Locate the cell with the specified text and output its (x, y) center coordinate. 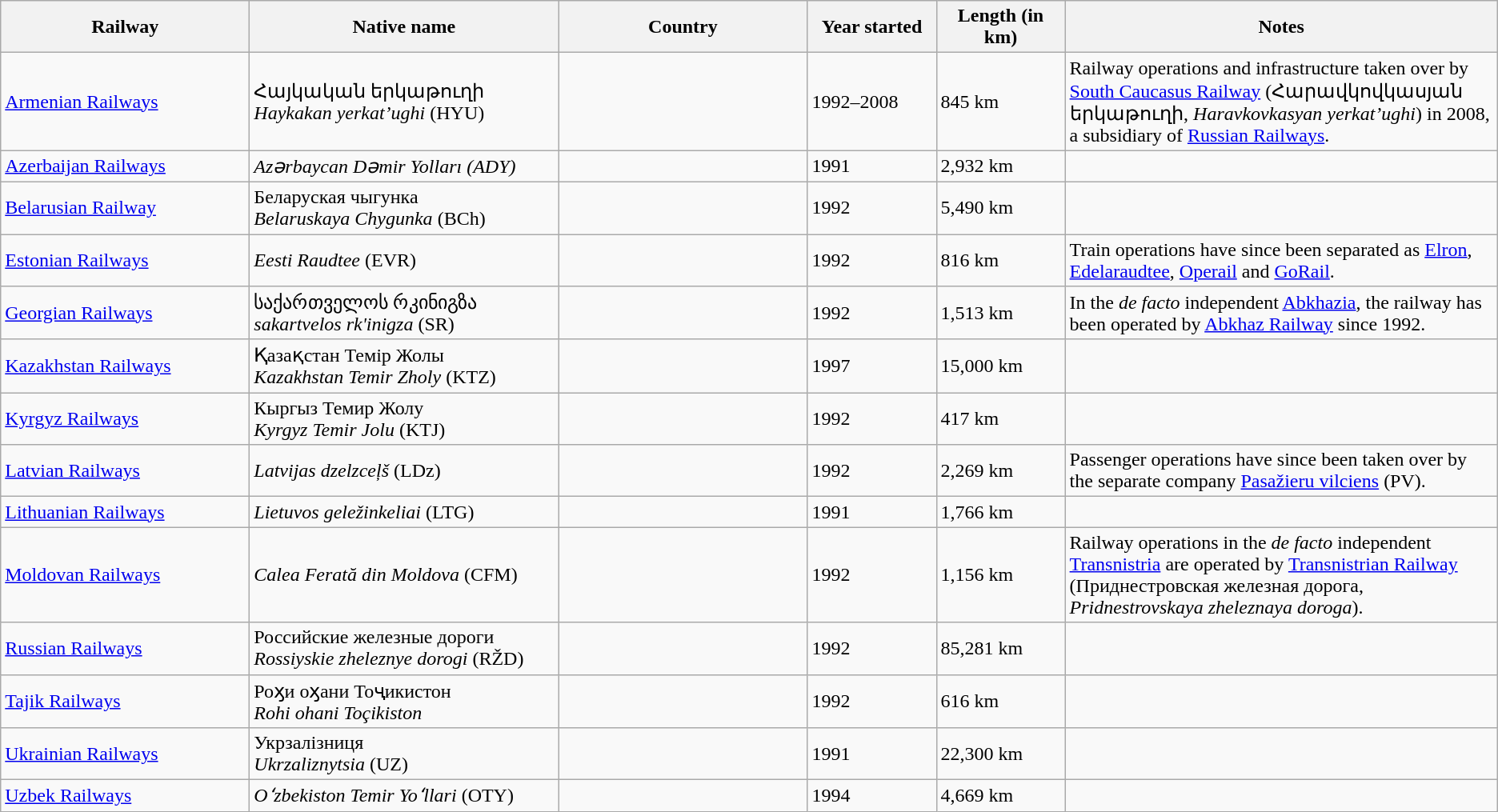
Estonian Railways (125, 259)
Кыргыз Темир ЖолуKyrgyz Temir Jolu (KTJ) (404, 419)
1,156 km (1000, 574)
Year started (872, 27)
Calea Ferată din Moldova (CFM) (404, 574)
Lithuanian Railways (125, 512)
Armenian Railways (125, 102)
616 km (1000, 701)
1,513 km (1000, 314)
Georgian Railways (125, 314)
1994 (872, 796)
Railway (125, 27)
Uzbek Railways (125, 796)
Notes (1281, 27)
Native name (404, 27)
Tajik Railways (125, 701)
Oʻzbekiston Temir Yoʻllari (OTY) (404, 796)
საქართველოს რკინიგზაsakartvelos rk'inigza (SR) (404, 314)
Moldovan Railways (125, 574)
1,766 km (1000, 512)
Azərbaycan Dəmir Yolları (ADY) (404, 166)
Country (683, 27)
Kyrgyz Railways (125, 419)
845 km (1000, 102)
Azerbaijan Railways (125, 166)
In the de facto independent Abkhazia, the railway has been operated by Abkhaz Railway since 1992. (1281, 314)
Latvian Railways (125, 470)
Eesti Raudtee (EVR) (404, 259)
Роӽи оӽани ТоҷикистонRohi ohani Toçikiston (404, 701)
85,281 km (1000, 648)
2,932 km (1000, 166)
4,669 km (1000, 796)
Kazakhstan Railways (125, 366)
Passenger operations have since been taken over by the separate company Pasažieru vilciens (PV). (1281, 470)
Train operations have since been separated as Elron, Edelaraudtee, Operail and GoRail. (1281, 259)
Lietuvos geležinkeliai (LTG) (404, 512)
Հայկական երկաթուղիHaykakan yerkat’ughi (HYU) (404, 102)
1997 (872, 366)
Қазақстан Темір ЖолыKazakhstan Temir Zholy (KTZ) (404, 366)
Latvijas dzelzceļš (LDz) (404, 470)
15,000 km (1000, 366)
816 km (1000, 259)
22,300 km (1000, 754)
417 km (1000, 419)
5,490 km (1000, 208)
УкрзалізницяUkrzaliznytsia (UZ) (404, 754)
Russian Railways (125, 648)
Российские железные дорогиRossiyskie zheleznye dorogi (RŽD) (404, 648)
Belarusian Railway (125, 208)
Ukrainian Railways (125, 754)
2,269 km (1000, 470)
1992–2008 (872, 102)
Беларуская чыгункаBelaruskaya Chygunka (BCh) (404, 208)
Length (in km) (1000, 27)
